Pinpoint the cell where the given text exists, returning its (X, Y) midpoint coordinate. 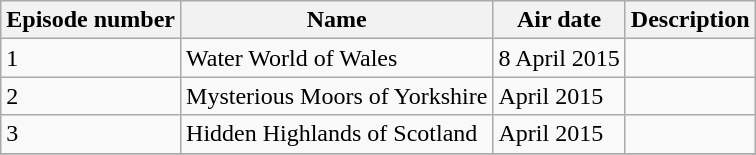
Air date (559, 20)
1 (91, 58)
3 (91, 134)
Name (337, 20)
Mysterious Moors of Yorkshire (337, 96)
8 April 2015 (559, 58)
Hidden Highlands of Scotland (337, 134)
Episode number (91, 20)
2 (91, 96)
Water World of Wales (337, 58)
Description (690, 20)
